For the text-containing cell, return its midpoint in (X, Y) coordinate format. 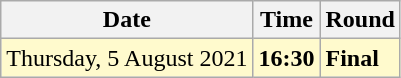
16:30 (286, 58)
Round (360, 20)
Date (127, 20)
Time (286, 20)
Final (360, 58)
Thursday, 5 August 2021 (127, 58)
